Capture the cell that displays the provided text and extract its (X, Y) central coordinate. 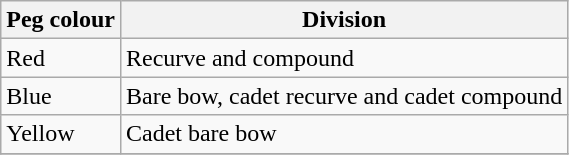
Blue (61, 96)
Red (61, 58)
Cadet bare bow (344, 134)
Yellow (61, 134)
Division (344, 20)
Peg colour (61, 20)
Recurve and compound (344, 58)
Bare bow, cadet recurve and cadet compound (344, 96)
